Find where the given text appears and provide that cell's center as (X, Y) coordinate. 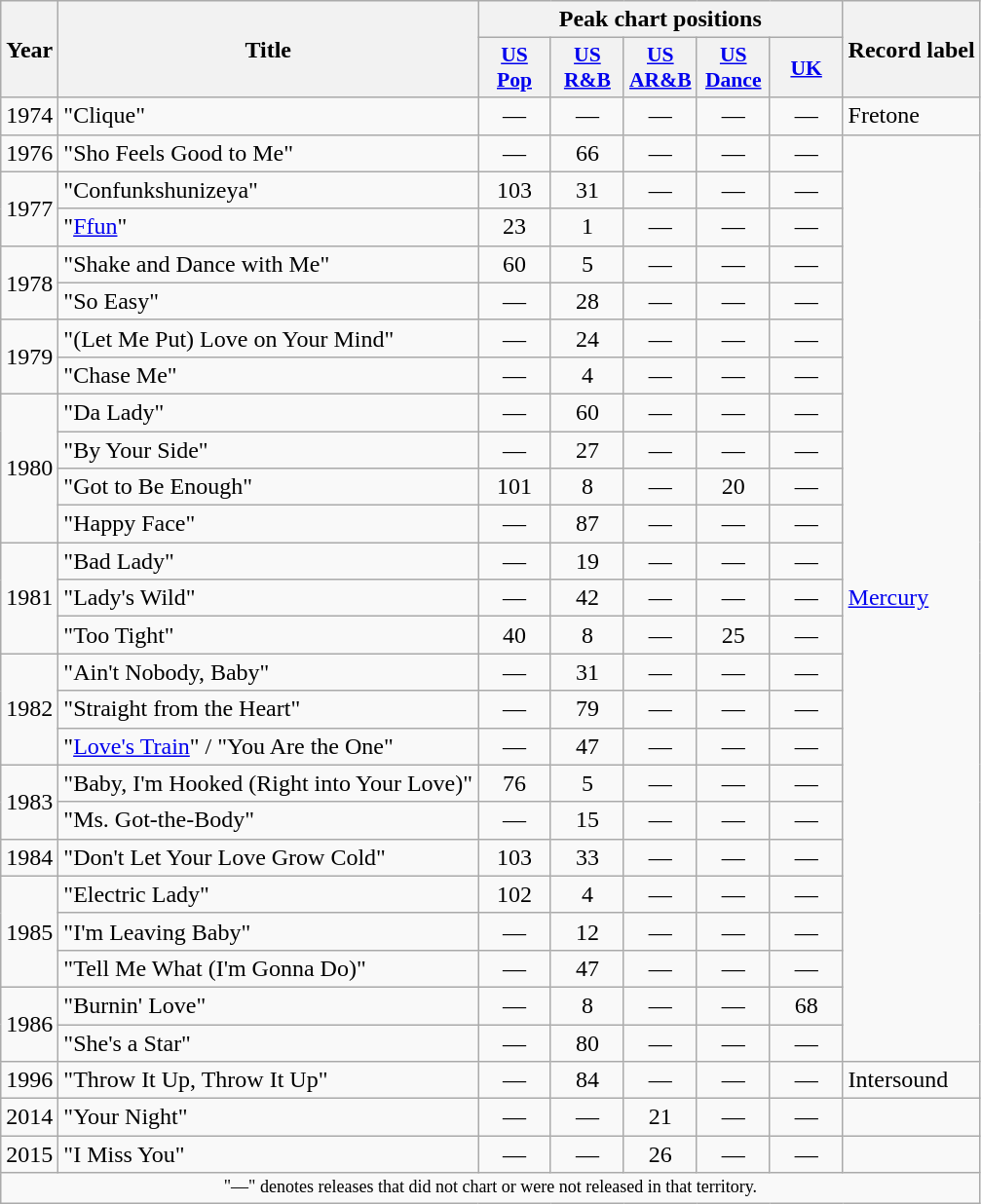
80 (586, 1043)
Year (29, 49)
40 (514, 635)
Record label (912, 49)
79 (586, 709)
"Tell Me What (I'm Gonna Do)" (269, 968)
1978 (29, 282)
"Shake and Dance with Me" (269, 264)
23 (514, 227)
UK (807, 68)
Intersound (912, 1080)
27 (586, 449)
2015 (29, 1154)
12 (586, 931)
"Confunkshunizeya" (269, 190)
66 (586, 153)
"I Miss You" (269, 1154)
15 (586, 820)
Mercury (912, 598)
28 (586, 301)
Title (269, 49)
Fretone (912, 116)
"Da Lady" (269, 412)
"So Easy" (269, 301)
26 (660, 1154)
Peak chart positions (660, 19)
"Sho Feels Good to Me" (269, 153)
2014 (29, 1117)
"—" denotes releases that did not chart or were not released in that territory. (491, 1188)
102 (514, 894)
1996 (29, 1080)
20 (733, 487)
1982 (29, 709)
"Clique" (269, 116)
1983 (29, 802)
"Love's Train" / "You Are the One" (269, 746)
1986 (29, 1024)
1979 (29, 357)
1980 (29, 468)
68 (807, 1005)
1985 (29, 931)
US AR&B (660, 68)
"(Let Me Put) Love on Your Mind" (269, 338)
"Don't Let Your Love Grow Cold" (269, 857)
1974 (29, 116)
US Pop (514, 68)
"Chase Me" (269, 375)
"Ms. Got-the-Body" (269, 820)
"Happy Face" (269, 524)
"Straight from the Heart" (269, 709)
1981 (29, 598)
"Throw It Up, Throw It Up" (269, 1080)
"Got to Be Enough" (269, 487)
76 (514, 783)
"Ain't Nobody, Baby" (269, 672)
1977 (29, 208)
33 (586, 857)
1 (586, 227)
"Bad Lady" (269, 561)
25 (733, 635)
"She's a Star" (269, 1043)
"Lady's Wild" (269, 598)
USDance (733, 68)
84 (586, 1080)
24 (586, 338)
19 (586, 561)
"Ffun" (269, 227)
"Baby, I'm Hooked (Right into Your Love)" (269, 783)
US R&B (586, 68)
"Too Tight" (269, 635)
"Burnin' Love" (269, 1005)
42 (586, 598)
"Your Night" (269, 1117)
87 (586, 524)
"By Your Side" (269, 449)
"Electric Lady" (269, 894)
101 (514, 487)
21 (660, 1117)
1976 (29, 153)
1984 (29, 857)
"I'm Leaving Baby" (269, 931)
